Capture the cell that displays the provided text and extract its (X, Y) central coordinate. 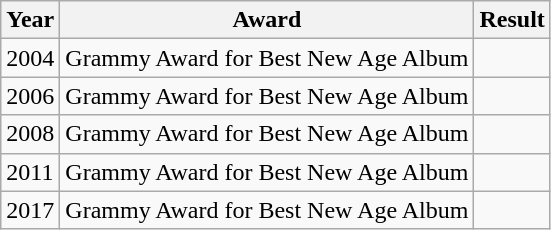
2004 (30, 58)
2006 (30, 96)
2008 (30, 134)
Award (267, 20)
Year (30, 20)
2017 (30, 210)
2011 (30, 172)
Result (512, 20)
